Output the [X, Y] coordinate of the center of the cell containing the given text.  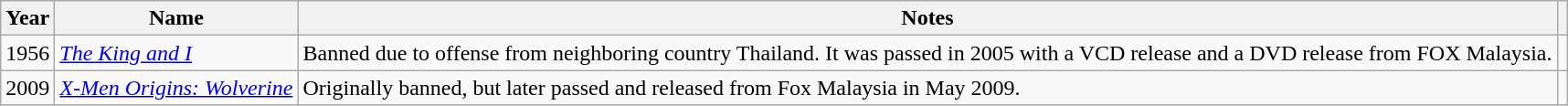
Notes [927, 18]
X-Men Origins: Wolverine [176, 88]
Year [27, 18]
The King and I [176, 53]
1956 [27, 53]
Name [176, 18]
2009 [27, 88]
Originally banned, but later passed and released from Fox Malaysia in May 2009. [927, 88]
Banned due to offense from neighboring country Thailand. It was passed in 2005 with a VCD release and a DVD release from FOX Malaysia. [927, 53]
